Locate the cell with the specified text and output its [x, y] center coordinate. 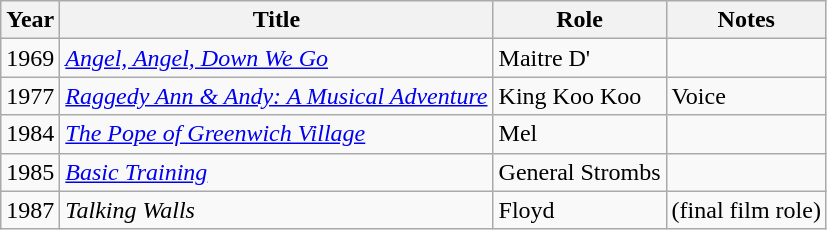
Angel, Angel, Down We Go [276, 58]
Basic Training [276, 172]
Year [30, 20]
1985 [30, 172]
Title [276, 20]
Mel [580, 134]
The Pope of Greenwich Village [276, 134]
(final film role) [746, 210]
Raggedy Ann & Andy: A Musical Adventure [276, 96]
King Koo Koo [580, 96]
General Strombs [580, 172]
1984 [30, 134]
Talking Walls [276, 210]
1969 [30, 58]
Voice [746, 96]
Maitre D' [580, 58]
Role [580, 20]
1977 [30, 96]
Floyd [580, 210]
Notes [746, 20]
1987 [30, 210]
